Locate the cell with the specified text and output its (x, y) center coordinate. 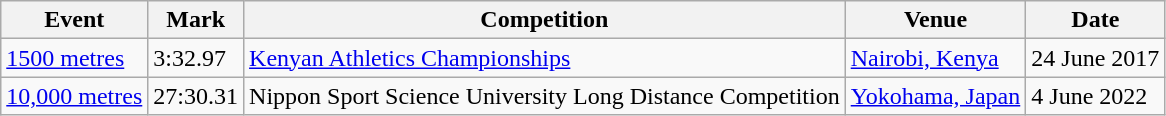
Competition (545, 20)
Date (1096, 20)
Yokohama, Japan (936, 96)
Nairobi, Kenya (936, 58)
4 June 2022 (1096, 96)
24 June 2017 (1096, 58)
Nippon Sport Science University Long Distance Competition (545, 96)
Venue (936, 20)
1500 metres (74, 58)
3:32.97 (196, 58)
Event (74, 20)
Mark (196, 20)
27:30.31 (196, 96)
Kenyan Athletics Championships (545, 58)
10,000 metres (74, 96)
